Locate the cell with the specified text and output its (x, y) center coordinate. 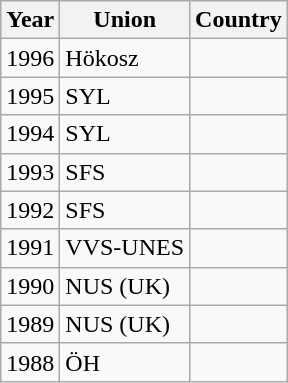
1989 (30, 324)
1996 (30, 58)
1992 (30, 210)
1994 (30, 134)
Country (239, 20)
Hökosz (125, 58)
1993 (30, 172)
1995 (30, 96)
1990 (30, 286)
ÖH (125, 362)
1988 (30, 362)
1991 (30, 248)
Year (30, 20)
VVS-UNES (125, 248)
Union (125, 20)
